Locate the cell with the specified text and output its [x, y] center coordinate. 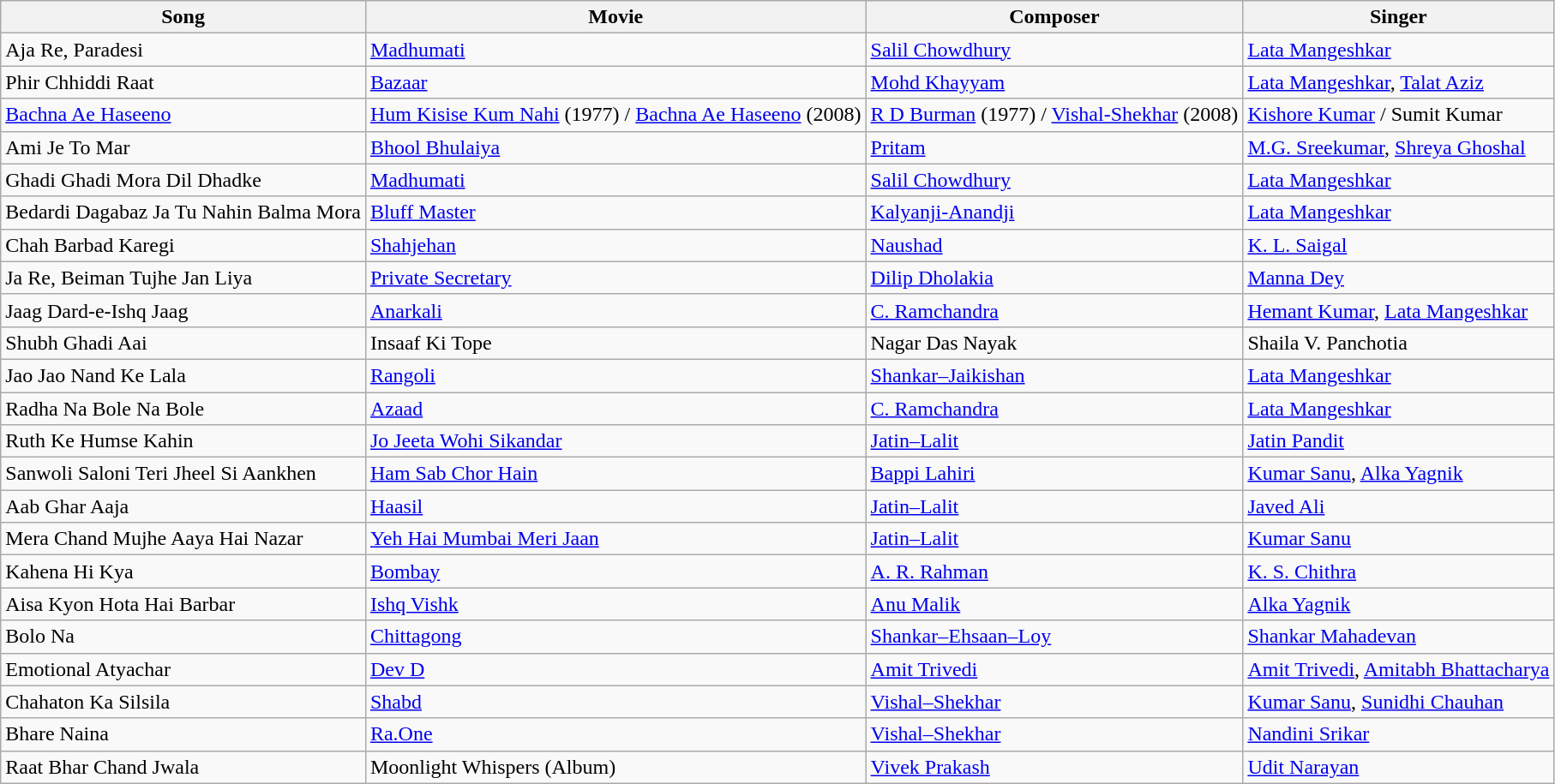
Singer [1399, 17]
Jo Jeeta Wohi Sikandar [615, 441]
Movie [615, 17]
Azaad [615, 409]
Shaila V. Panchotia [1399, 343]
Aab Ghar Aaja [183, 506]
Bazaar [615, 82]
Bhare Naina [183, 734]
Phir Chhiddi Raat [183, 82]
Yeh Hai Mumbai Meri Jaan [615, 539]
Bolo Na [183, 637]
Ja Re, Beiman Tujhe Jan Liya [183, 278]
Ruth Ke Humse Kahin [183, 441]
Bedardi Dagabaz Ja Tu Nahin Balma Mora [183, 212]
K. S. Chithra [1399, 572]
Composer [1054, 17]
Kishore Kumar / Sumit Kumar [1399, 115]
A. R. Rahman [1054, 572]
Chah Barbad Karegi [183, 245]
Shankar–Ehsaan–Loy [1054, 637]
Shankar Mahadevan [1399, 637]
Insaaf Ki Tope [615, 343]
Chittagong [615, 637]
Bhool Bhulaiya [615, 147]
Moonlight Whispers (Album) [615, 767]
Aisa Kyon Hota Hai Barbar [183, 604]
Bombay [615, 572]
Bachna Ae Haseeno [183, 115]
Jaag Dard-e-Ishq Jaag [183, 310]
Ham Sab Chor Hain [615, 474]
Vivek Prakash [1054, 767]
Javed Ali [1399, 506]
Naushad [1054, 245]
Radha Na Bole Na Bole [183, 409]
Mohd Khayyam [1054, 82]
Lata Mangeshkar, Talat Aziz [1399, 82]
Alka Yagnik [1399, 604]
Ra.One [615, 734]
Dilip Dholakia [1054, 278]
Nandini Srikar [1399, 734]
Ghadi Ghadi Mora Dil Dhadke [183, 180]
K. L. Saigal [1399, 245]
Dev D [615, 669]
Jatin Pandit [1399, 441]
Hemant Kumar, Lata Mangeshkar [1399, 310]
Sanwoli Saloni Teri Jheel Si Aankhen [183, 474]
Shubh Ghadi Aai [183, 343]
Hum Kisise Kum Nahi (1977) / Bachna Ae Haseeno (2008) [615, 115]
Raat Bhar Chand Jwala [183, 767]
M.G. Sreekumar, Shreya Ghoshal [1399, 147]
Mera Chand Mujhe Aaya Hai Nazar [183, 539]
Shankar–Jaikishan [1054, 375]
Kahena Hi Kya [183, 572]
R D Burman (1977) / Vishal-Shekhar (2008) [1054, 115]
Kumar Sanu [1399, 539]
Jao Jao Nand Ke Lala [183, 375]
Shahjehan [615, 245]
Amit Trivedi, Amitabh Bhattacharya [1399, 669]
Kumar Sanu, Sunidhi Chauhan [1399, 702]
Udit Narayan [1399, 767]
Emotional Atyachar [183, 669]
Chahaton Ka Silsila [183, 702]
Haasil [615, 506]
Rangoli [615, 375]
Kalyanji-Anandji [1054, 212]
Ishq Vishk [615, 604]
Shabd [615, 702]
Amit Trivedi [1054, 669]
Private Secretary [615, 278]
Pritam [1054, 147]
Kumar Sanu, Alka Yagnik [1399, 474]
Nagar Das Nayak [1054, 343]
Ami Je To Mar [183, 147]
Aja Re, Paradesi [183, 50]
Manna Dey [1399, 278]
Anarkali [615, 310]
Song [183, 17]
Bappi Lahiri [1054, 474]
Anu Malik [1054, 604]
Bluff Master [615, 212]
